Locate the cell with the specified text and output its [x, y] center coordinate. 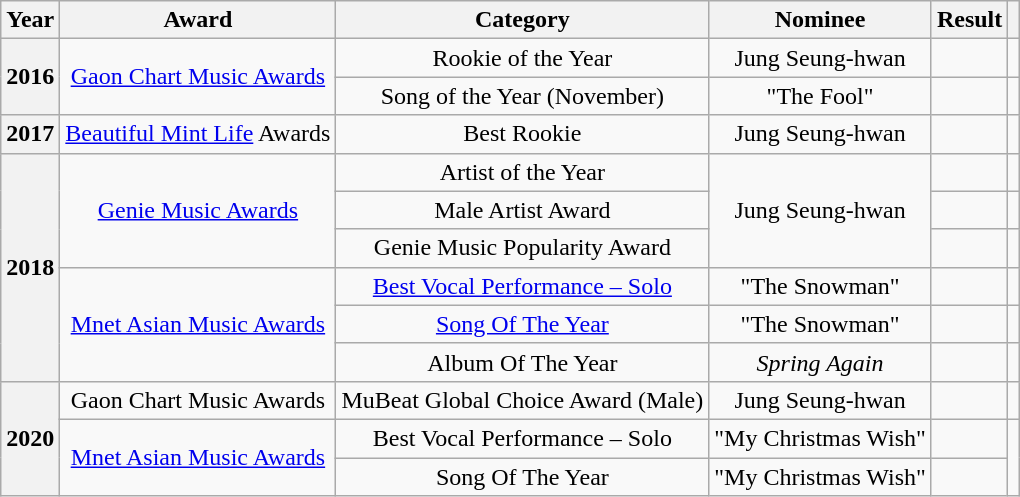
Genie Music Popularity Award [522, 248]
Best Rookie [522, 134]
2018 [30, 267]
Album Of The Year [522, 362]
Result [969, 20]
Song of the Year (November) [522, 96]
Spring Again [820, 362]
2020 [30, 438]
Award [198, 20]
Genie Music Awards [198, 210]
Beautiful Mint Life Awards [198, 134]
"The Fool" [820, 96]
Artist of the Year [522, 172]
Rookie of the Year [522, 58]
Male Artist Award [522, 210]
Category [522, 20]
2017 [30, 134]
2016 [30, 77]
Year [30, 20]
Nominee [820, 20]
MuBeat Global Choice Award (Male) [522, 400]
